Scan for the cell matching the given text and deliver its (x, y) coordinate at center. 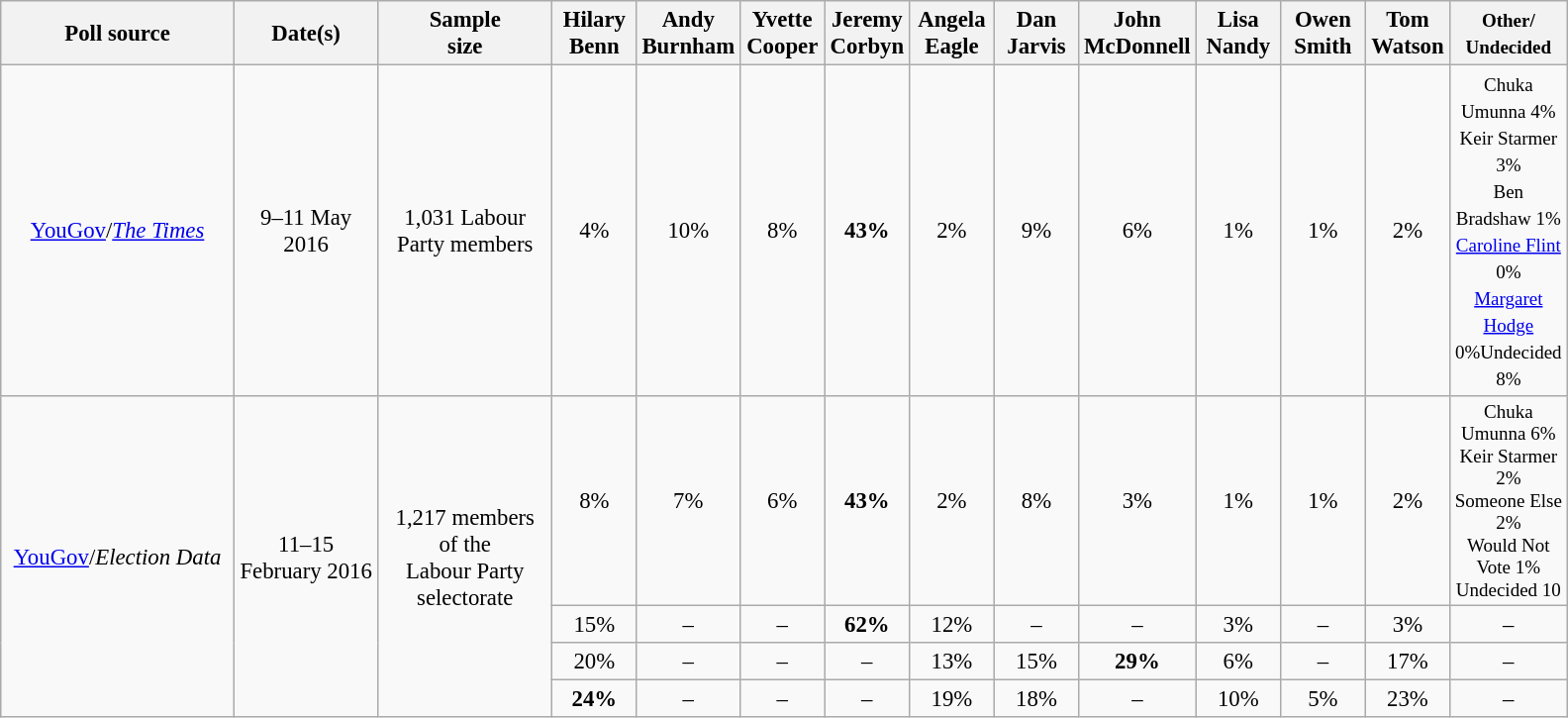
24% (595, 699)
Lisa Nandy (1238, 34)
29% (1137, 662)
Chuka Umunna 6% Keir Starmer 2% Someone Else 2% Would Not Vote 1%Undecided 10 (1509, 501)
13% (952, 662)
Tom Watson (1408, 34)
12% (952, 625)
Angela Eagle (952, 34)
62% (867, 625)
YouGov/The Times (118, 232)
19% (952, 699)
5% (1323, 699)
Yvette Cooper (782, 34)
Owen Smith (1323, 34)
4% (595, 232)
Other/Undecided (1509, 34)
17% (1408, 662)
18% (1036, 699)
Chuka Umunna 4% Keir Starmer 3% Ben Bradshaw 1% Caroline Flint 0% Margaret Hodge 0%Undecided 8% (1509, 232)
9–11 May 2016 (306, 232)
Jeremy Corbyn (867, 34)
Date(s) (306, 34)
9% (1036, 232)
Samplesize (465, 34)
20% (595, 662)
23% (1408, 699)
Andy Burnham (688, 34)
1,217 members of the Labour Party selectorate (465, 557)
Hilary Benn (595, 34)
1,031 Labour Party members (465, 232)
7% (688, 501)
Poll source (118, 34)
11–15 February 2016 (306, 557)
YouGov/Election Data (118, 557)
Dan Jarvis (1036, 34)
John McDonnell (1137, 34)
